Return (x, y) of the center of cell containing provided text 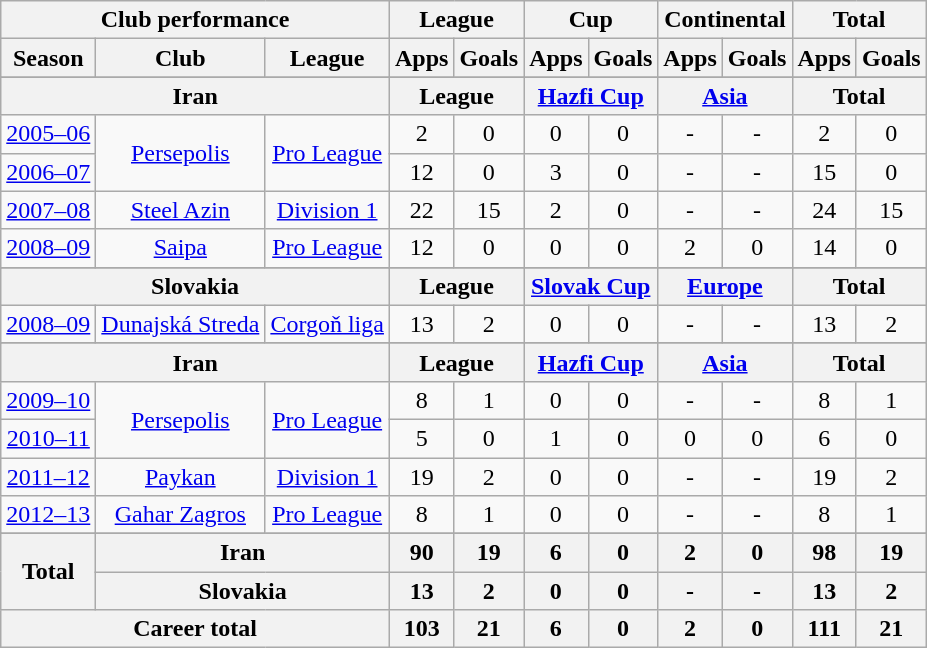
Europe (725, 286)
Career total (196, 629)
Club (180, 58)
Corgoň liga (328, 324)
2007–08 (48, 210)
2010–11 (48, 438)
111 (824, 629)
103 (421, 629)
Continental (725, 20)
3 (556, 172)
Cup (591, 20)
Steel Azin (180, 210)
2009–10 (48, 400)
Dunajská Streda (180, 324)
24 (824, 210)
2006–07 (48, 172)
Gahar Zagros (180, 515)
14 (824, 248)
Season (48, 58)
Saipa (180, 248)
2012–13 (48, 515)
Paykan (180, 477)
90 (421, 553)
98 (824, 553)
Slovak Cup (591, 286)
Club performance (196, 20)
2005–06 (48, 134)
5 (421, 438)
22 (421, 210)
2011–12 (48, 477)
